Provide the (x, y) coordinate of the cell's center where the given text is located.  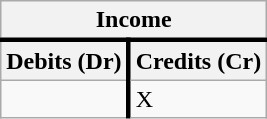
X (198, 99)
Credits (Cr) (198, 60)
Debits (Dr) (65, 60)
Income (134, 21)
